Return the (X, Y) coordinate for the center point of the cell that contains the specified text.  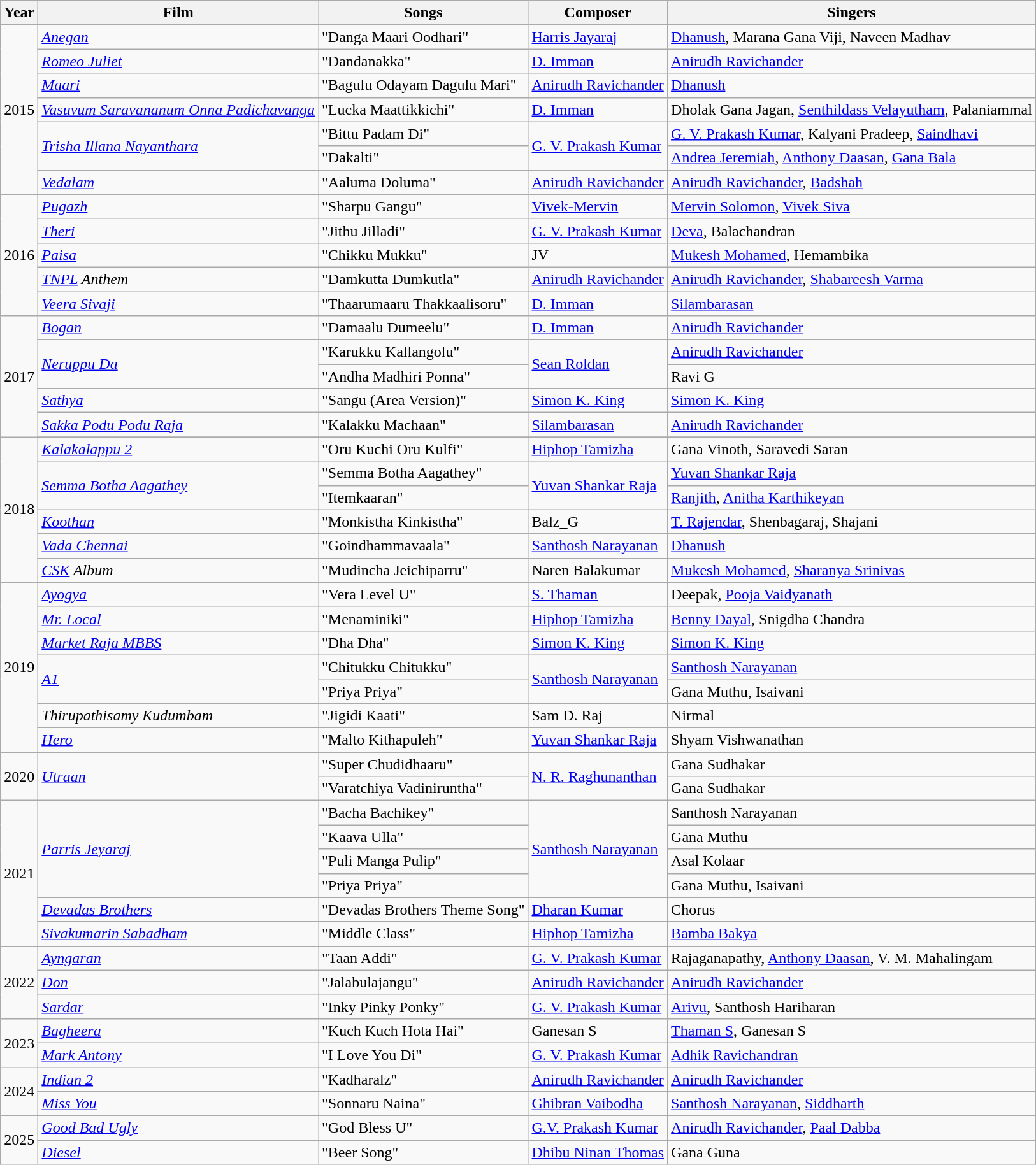
Market Raja MBBS (178, 643)
Anirudh Ravichander, Badshah (852, 182)
"Inky Pinky Ponky" (423, 1006)
Vedalam (178, 182)
Trisha Illana Nayanthara (178, 146)
2025 (19, 1140)
CSK Album (178, 570)
Paisa (178, 255)
"Bittu Padam Di" (423, 134)
"Semma Botha Aagathey" (423, 473)
Good Bad Ugly (178, 1128)
S. Thaman (598, 594)
"Devadas Brothers Theme Song" (423, 910)
"Varatchiya Vadiniruntha" (423, 789)
Deva, Balachandran (852, 231)
Theri (178, 231)
"Chitukku Chitukku" (423, 667)
"Jigidi Kaati" (423, 716)
Songs (423, 13)
Romeo Juliet (178, 61)
Ayogya (178, 594)
"Kaava Ulla" (423, 837)
Ranjith, Anitha Karthikeyan (852, 497)
"Thaarumaaru Thakkaalisoru" (423, 304)
Neruppu Da (178, 364)
Anegan (178, 37)
Diesel (178, 1152)
Anirudh Ravichander, Paal Dabba (852, 1128)
"Aaluma Doluma" (423, 182)
"Chikku Mukku" (423, 255)
"Bacha Bachikey" (423, 813)
JV (598, 255)
Nirmal (852, 716)
"Beer Song" (423, 1152)
Vada Chennai (178, 546)
Asal Kolaar (852, 861)
Year (19, 13)
"Menaminiki" (423, 618)
2021 (19, 873)
"Sangu (Area Version)" (423, 401)
Utraan (178, 776)
N. R. Raghunanthan (598, 776)
Shyam Vishwanathan (852, 740)
Gana Muthu (852, 837)
Sam D. Raj (598, 716)
"Damkutta Dumkutla" (423, 279)
2018 (19, 510)
"Malto Kithapuleh" (423, 740)
G. V. Prakash Kumar, Kalyani Pradeep, Saindhavi (852, 134)
Adhik Ravichandran (852, 1055)
Rajaganapathy, Anthony Daasan, V. M. Mahalingam (852, 958)
Don (178, 982)
Sathya (178, 401)
"Lucka Maattikkichi" (423, 110)
"Puli Manga Pulip" (423, 861)
A1 (178, 679)
"Sharpu Gangu" (423, 206)
Thaman S, Ganesan S (852, 1031)
"Sonnaru Naina" (423, 1104)
"Karukku Kallangolu" (423, 352)
"Jalabulajangu" (423, 982)
Hero (178, 740)
Harris Jayaraj (598, 37)
Bamba Bakya (852, 934)
Sean Roldan (598, 364)
Ayngaran (178, 958)
"Dha Dha" (423, 643)
"I Love You Di" (423, 1055)
Semma Botha Aagathey (178, 485)
Mukesh Mohamed, Hemambika (852, 255)
Veera Sivaji (178, 304)
"Goindhammavaala" (423, 546)
2015 (19, 110)
Pugazh (178, 206)
Parris Jeyaraj (178, 849)
Gana Vinoth, Saravedi Saran (852, 449)
Mukesh Mohamed, Sharanya Srinivas (852, 570)
Dholak Gana Jagan, Senthildass Velayutham, Palaniammal (852, 110)
2023 (19, 1043)
Mr. Local (178, 618)
Dhibu Ninan Thomas (598, 1152)
Sardar (178, 1006)
Anirudh Ravichander, Shabareesh Varma (852, 279)
"Danga Maari Oodhari" (423, 37)
"God Bless U" (423, 1128)
Mervin Solomon, Vivek Siva (852, 206)
T. Rajendar, Shenbagaraj, Shajani (852, 522)
"Dakalti" (423, 158)
2020 (19, 776)
Naren Balakumar (598, 570)
"Mudincha Jeichiparru" (423, 570)
Dhanush, Marana Gana Viji, Naveen Madhav (852, 37)
"Kadharalz" (423, 1080)
Film (178, 13)
Balz_G (598, 522)
Ghibran Vaibodha (598, 1104)
G.V. Prakash Kumar (598, 1128)
Gana Guna (852, 1152)
"Kuch Kuch Hota Hai" (423, 1031)
Arivu, Santhosh Hariharan (852, 1006)
"Super Chudidhaaru" (423, 764)
"Taan Addi" (423, 958)
"Jithu Jilladi" (423, 231)
Singers (852, 13)
"Damaalu Dumeelu" (423, 328)
Composer (598, 13)
TNPL Anthem (178, 279)
Vivek-Mervin (598, 206)
2019 (19, 667)
"Middle Class" (423, 934)
Thirupathisamy Kudumbam (178, 716)
"Monkistha Kinkistha" (423, 522)
Andrea Jeremiah, Anthony Daasan, Gana Bala (852, 158)
Sivakumarin Sabadham (178, 934)
"Andha Madhiri Ponna" (423, 376)
Bogan (178, 328)
"Itemkaaran" (423, 497)
Vasuvum Saravananum Onna Padichavanga (178, 110)
Devadas Brothers (178, 910)
Chorus (852, 910)
Santhosh Narayanan, Siddharth (852, 1104)
Ravi G (852, 376)
"Vera Level U" (423, 594)
"Dandanakka" (423, 61)
Mark Antony (178, 1055)
Koothan (178, 522)
"Kalakku Machaan" (423, 425)
Maari (178, 85)
Miss You (178, 1104)
Indian 2 (178, 1080)
Bagheera (178, 1031)
Deepak, Pooja Vaidyanath (852, 594)
2024 (19, 1092)
Benny Dayal, Snigdha Chandra (852, 618)
Ganesan S (598, 1031)
Kalakalappu 2 (178, 449)
2016 (19, 255)
2017 (19, 376)
"Oru Kuchi Oru Kulfi" (423, 449)
Sakka Podu Podu Raja (178, 425)
Dharan Kumar (598, 910)
2022 (19, 982)
"Bagulu Odayam Dagulu Mari" (423, 85)
